Capture the cell that displays the provided text and extract its [X, Y] central coordinate. 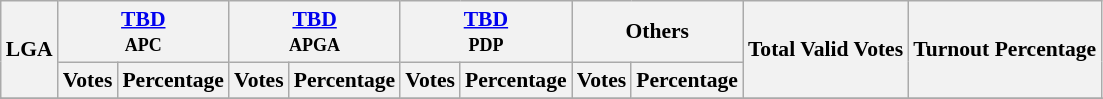
TBDAPC [144, 32]
TBDPDP [486, 32]
LGA [30, 50]
Turnout Percentage [1004, 50]
Total Valid Votes [826, 50]
TBDAPGA [314, 32]
Others [658, 32]
